Return the [x, y] coordinate for the center point of the cell that contains the specified text.  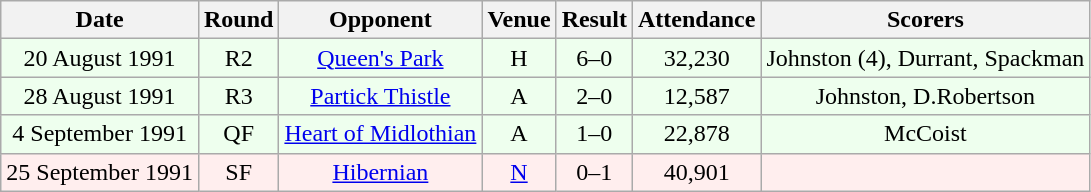
Heart of Midlothian [380, 134]
0–1 [594, 172]
Opponent [380, 20]
H [519, 58]
2–0 [594, 96]
22,878 [697, 134]
4 September 1991 [100, 134]
N [519, 172]
McCoist [926, 134]
R2 [238, 58]
Queen's Park [380, 58]
QF [238, 134]
Result [594, 20]
Round [238, 20]
1–0 [594, 134]
Partick Thistle [380, 96]
20 August 1991 [100, 58]
Johnston (4), Durrant, Spackman [926, 58]
12,587 [697, 96]
Scorers [926, 20]
Hibernian [380, 172]
SF [238, 172]
Venue [519, 20]
28 August 1991 [100, 96]
Johnston, D.Robertson [926, 96]
25 September 1991 [100, 172]
R3 [238, 96]
Attendance [697, 20]
6–0 [594, 58]
40,901 [697, 172]
32,230 [697, 58]
Date [100, 20]
